For the text-containing cell, return its midpoint in [X, Y] coordinate format. 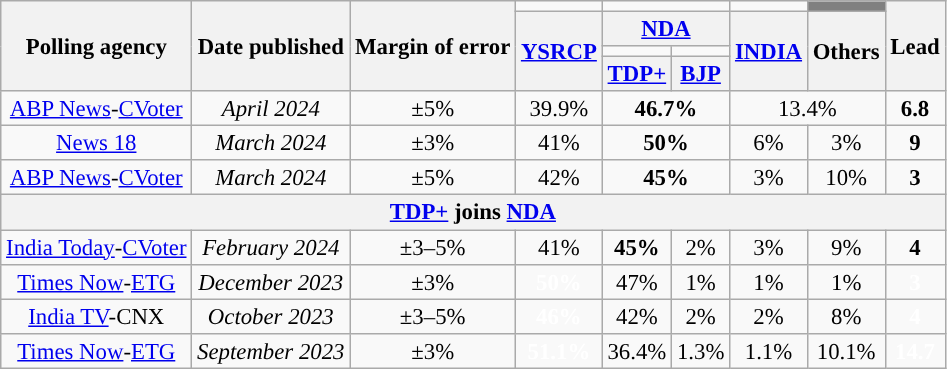
47% [636, 282]
INDIA [769, 52]
46.7% [666, 108]
September 2023 [271, 350]
46% [560, 316]
9 [915, 144]
News 18 [96, 144]
6% [769, 144]
April 2024 [271, 108]
14.7 [915, 350]
YSRCP [560, 52]
39.9% [560, 108]
1.3% [701, 350]
13.4% [808, 108]
BJP [701, 74]
Polling agency [96, 46]
10.1% [846, 350]
6.8 [915, 108]
10% [846, 178]
51.1% [560, 350]
NDA [666, 30]
Margin of error [433, 46]
Others [846, 52]
December 2023 [271, 282]
Lead [915, 46]
October 2023 [271, 316]
India Today-CVoter [96, 248]
TDP+ [636, 74]
8% [846, 316]
India TV-CNX [96, 316]
9% [846, 248]
February 2024 [271, 248]
1.1% [769, 350]
36.4% [636, 350]
TDP+ joins NDA [473, 212]
Date published [271, 46]
